Scan for the cell matching the given text and deliver its (X, Y) coordinate at center. 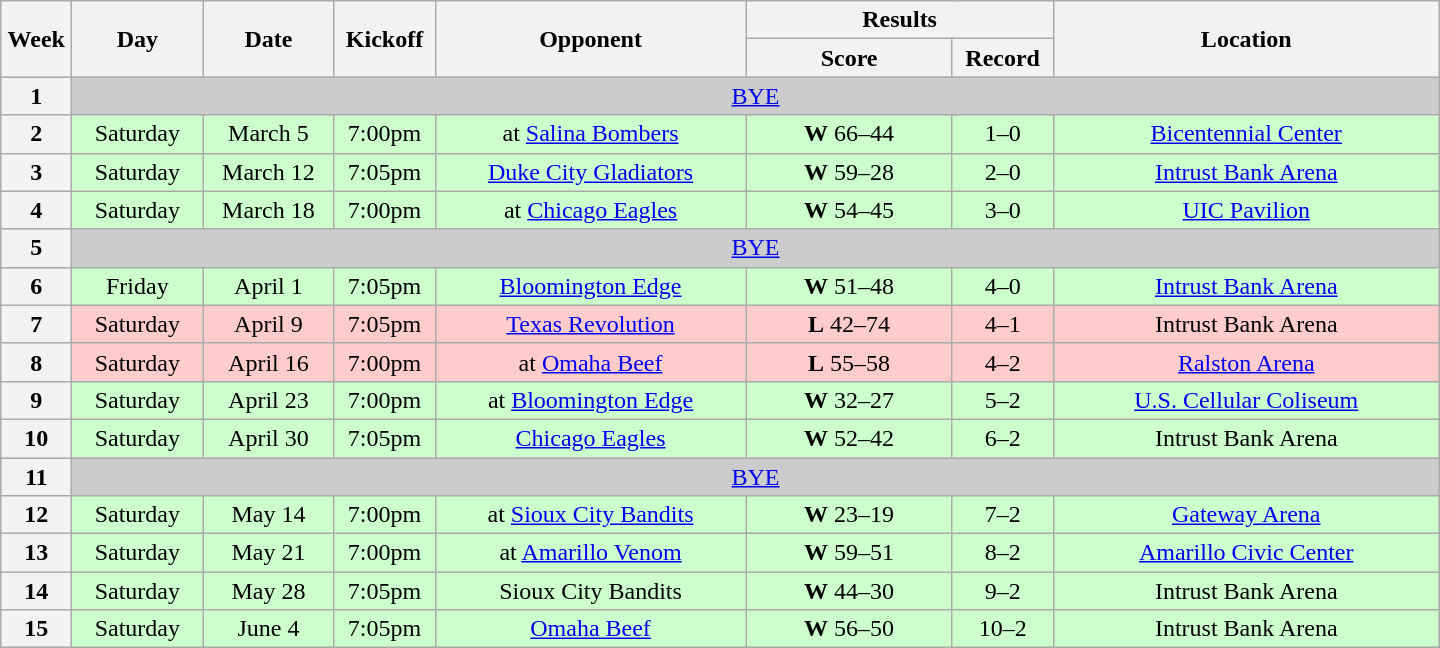
April 1 (268, 286)
at Chicago Eagles (590, 210)
13 (36, 553)
June 4 (268, 629)
4–1 (1002, 324)
W 44–30 (849, 591)
W 59–51 (849, 553)
Day (138, 39)
March 5 (268, 134)
12 (36, 515)
Bloomington Edge (590, 286)
May 14 (268, 515)
Gateway Arena (1246, 515)
5–2 (1002, 400)
1 (36, 96)
at Omaha Beef (590, 362)
9 (36, 400)
Bicentennial Center (1246, 134)
6 (36, 286)
Kickoff (384, 39)
1–0 (1002, 134)
14 (36, 591)
6–2 (1002, 438)
3–0 (1002, 210)
Results (900, 20)
Texas Revolution (590, 324)
Friday (138, 286)
15 (36, 629)
Date (268, 39)
Location (1246, 39)
W 51–48 (849, 286)
10–2 (1002, 629)
Chicago Eagles (590, 438)
10 (36, 438)
Week (36, 39)
W 23–19 (849, 515)
U.S. Cellular Coliseum (1246, 400)
L 42–74 (849, 324)
at Salina Bombers (590, 134)
Record (1002, 58)
4–0 (1002, 286)
W 66–44 (849, 134)
April 23 (268, 400)
Sioux City Bandits (590, 591)
at Sioux City Bandits (590, 515)
April 30 (268, 438)
8–2 (1002, 553)
W 59–28 (849, 172)
3 (36, 172)
UIC Pavilion (1246, 210)
Ralston Arena (1246, 362)
May 21 (268, 553)
2 (36, 134)
L 55–58 (849, 362)
Score (849, 58)
Amarillo Civic Center (1246, 553)
W 52–42 (849, 438)
March 18 (268, 210)
4 (36, 210)
Opponent (590, 39)
W 32–27 (849, 400)
Duke City Gladiators (590, 172)
2–0 (1002, 172)
at Bloomington Edge (590, 400)
April 16 (268, 362)
8 (36, 362)
4–2 (1002, 362)
11 (36, 477)
at Amarillo Venom (590, 553)
April 9 (268, 324)
7–2 (1002, 515)
March 12 (268, 172)
W 56–50 (849, 629)
Omaha Beef (590, 629)
7 (36, 324)
May 28 (268, 591)
5 (36, 248)
9–2 (1002, 591)
W 54–45 (849, 210)
